Find where the given text appears and provide that cell's center as (X, Y) coordinate. 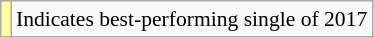
Indicates best-performing single of 2017 (192, 19)
